Capture the cell that displays the provided text and extract its [X, Y] central coordinate. 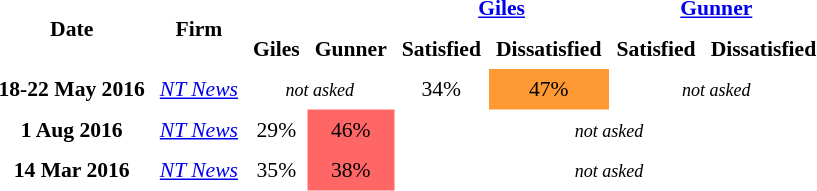
Giles [276, 48]
Dissatisfied [548, 48]
47% [548, 89]
38% [350, 170]
not asked [320, 89]
35% [276, 170]
29% [276, 130]
34% [441, 89]
46% [350, 130]
Gunner [350, 48]
